Find where the given text appears and provide that cell's center as [X, Y] coordinate. 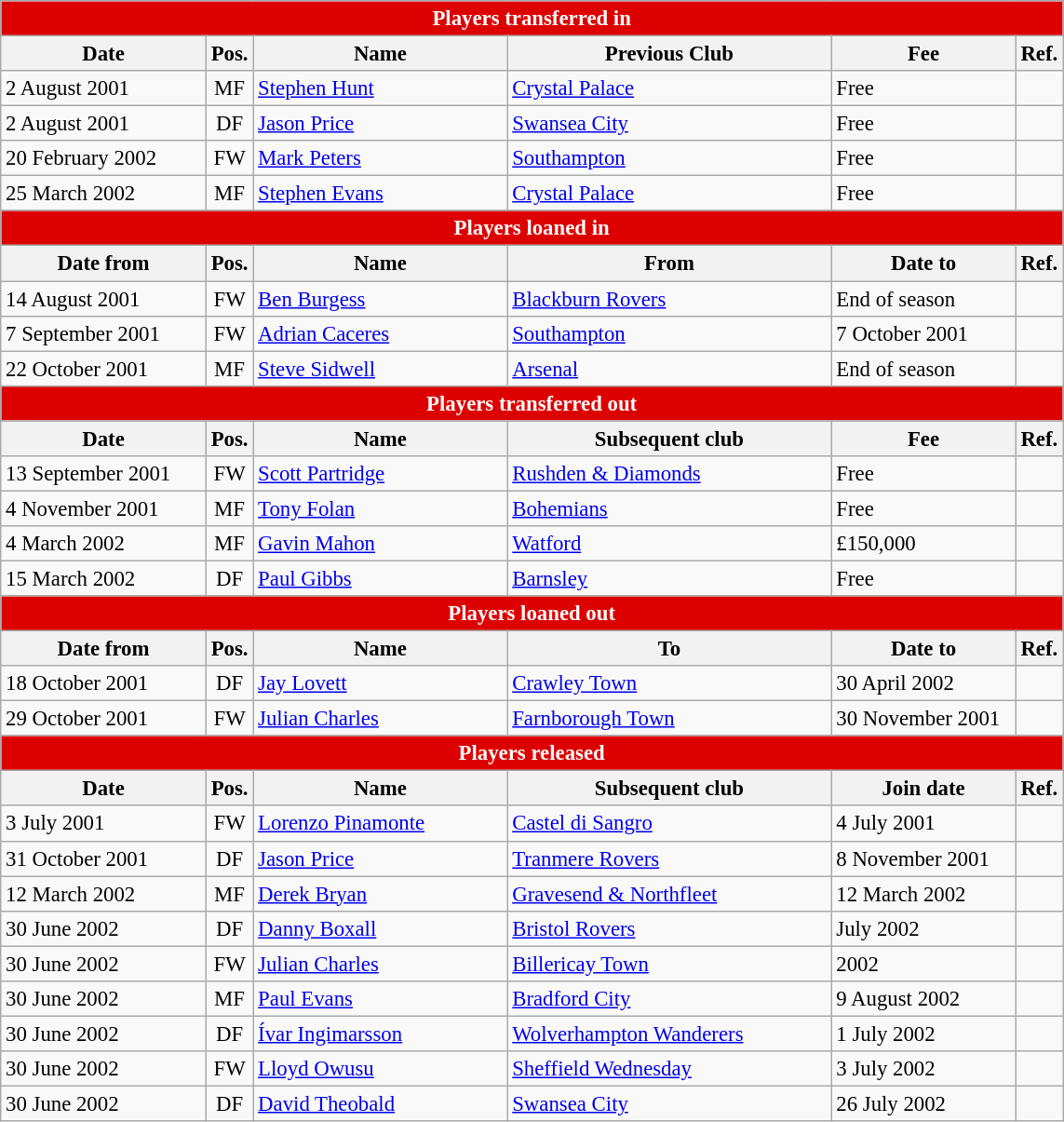
20 February 2002 [104, 158]
Derek Bryan [380, 894]
Castel di Sangro [669, 824]
Tony Folan [380, 508]
Players transferred in [532, 19]
Watford [669, 544]
Ívar Ingimarsson [380, 1034]
15 March 2002 [104, 578]
1 July 2002 [923, 1034]
Scott Partridge [380, 474]
4 March 2002 [104, 544]
22 October 2001 [104, 369]
Bristol Rovers [669, 928]
Players transferred out [532, 403]
Steve Sidwell [380, 369]
2002 [923, 964]
26 July 2002 [923, 1103]
Players released [532, 753]
18 October 2001 [104, 683]
£150,000 [923, 544]
David Theobald [380, 1103]
Mark Peters [380, 158]
Blackburn Rovers [669, 299]
Previous Club [669, 54]
Jay Lovett [380, 683]
Players loaned out [532, 614]
Lloyd Owusu [380, 1069]
Stephen Hunt [380, 88]
Farnborough Town [669, 719]
Gravesend & Northfleet [669, 894]
7 October 2001 [923, 333]
Players loaned in [532, 228]
Crawley Town [669, 683]
Ben Burgess [380, 299]
4 July 2001 [923, 824]
Paul Evans [380, 999]
3 July 2002 [923, 1069]
Arsenal [669, 369]
14 August 2001 [104, 299]
Tranmere Rovers [669, 858]
4 November 2001 [104, 508]
Stephen Evans [380, 194]
8 November 2001 [923, 858]
Billericay Town [669, 964]
Danny Boxall [380, 928]
Paul Gibbs [380, 578]
31 October 2001 [104, 858]
9 August 2002 [923, 999]
Join date [923, 789]
3 July 2001 [104, 824]
To [669, 649]
Sheffield Wednesday [669, 1069]
Bradford City [669, 999]
7 September 2001 [104, 333]
29 October 2001 [104, 719]
Adrian Caceres [380, 333]
Bohemians [669, 508]
Wolverhampton Wanderers [669, 1034]
Gavin Mahon [380, 544]
Lorenzo Pinamonte [380, 824]
30 November 2001 [923, 719]
Rushden & Diamonds [669, 474]
13 September 2001 [104, 474]
From [669, 264]
25 March 2002 [104, 194]
Barnsley [669, 578]
30 April 2002 [923, 683]
July 2002 [923, 928]
